Identify which cell holds the provided text, then report its [x, y] central coordinate. 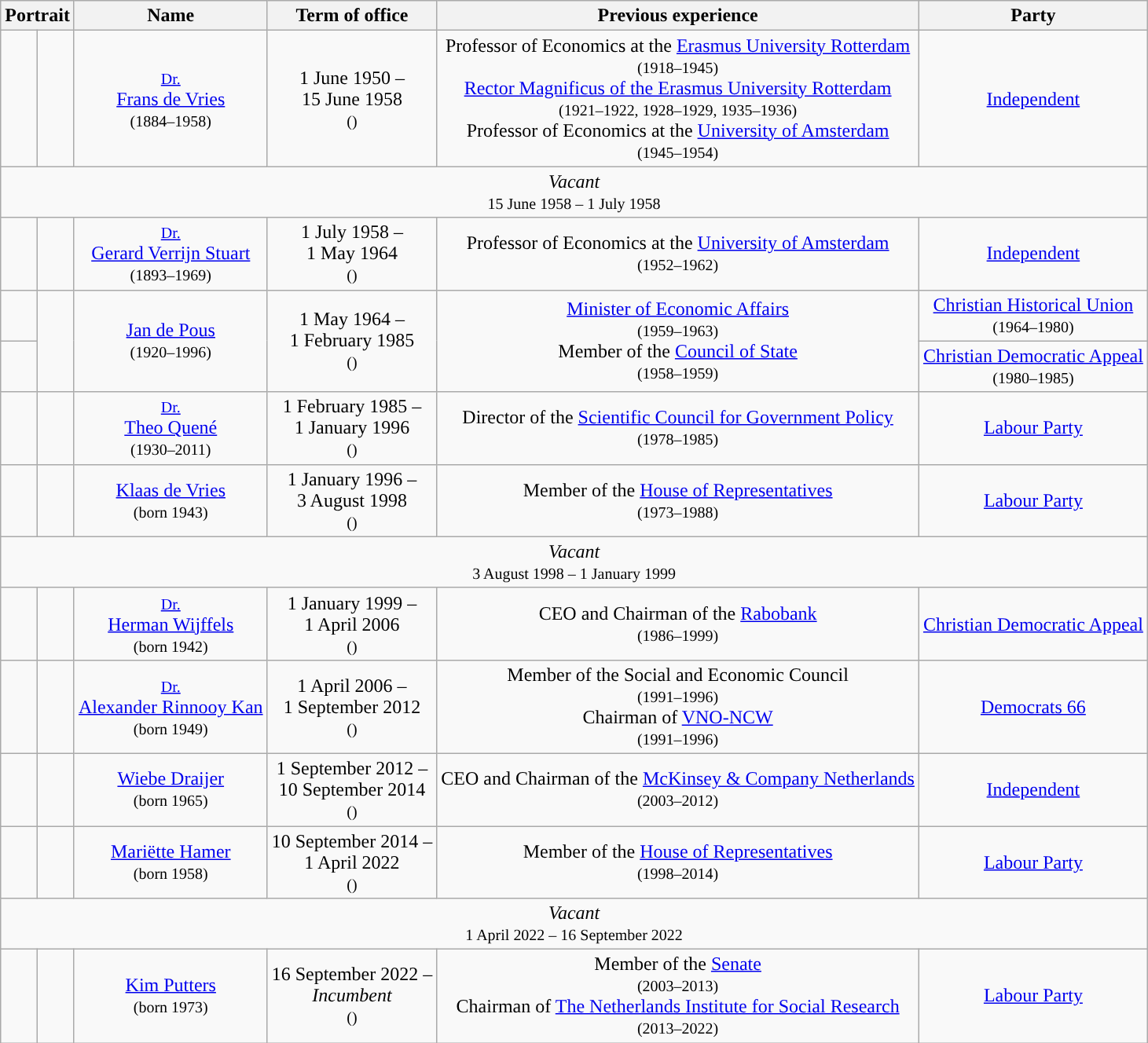
Dr. Gerard Verrijn Stuart (1893–1969) [171, 254]
Member of the House of Representatives (1973–1988) [678, 500]
Member of the House of Representatives (1998–2014) [678, 862]
Dr. Herman Wijffels (born 1942) [171, 624]
Party [1032, 16]
1 January 1999 – 1 April 2006 () [352, 624]
1 January 1996 – 3 August 1998 () [352, 500]
Portrait [38, 16]
Term of office [352, 16]
Democrats 66 [1032, 707]
Dr. Theo Quené (1930–2011) [171, 428]
Wiebe Draijer (born 1965) [171, 789]
Previous experience [678, 16]
1 September 2012 – 10 September 2014 () [352, 789]
Vacant 1 April 2022 – 16 September 2022 [574, 924]
Kim Putters (born 1973) [171, 996]
Dr. Frans de Vries (1884–1958) [171, 99]
1 July 1958 – 1 May 1964 () [352, 254]
Klaas de Vries (born 1943) [171, 500]
Member of the Social and Economic Council (1991–1996) Chairman of VNO-NCW (1991–1996) [678, 707]
Name [171, 16]
CEO and Chairman of the McKinsey & Company Netherlands (2003–2012) [678, 789]
Jan de Pous (1920–1996) [171, 341]
Vacant 3 August 1998 – 1 January 1999 [574, 562]
Christian Democratic Appeal (1980–1985) [1032, 366]
Member of the Senate (2003–2013) Chairman of The Netherlands Institute for Social Research (2013–2022) [678, 996]
Minister of Economic Affairs (1959–1963) Member of the Council of State (1958–1959) [678, 341]
Dr. Alexander Rinnooy Kan (born 1949) [171, 707]
CEO and Chairman of the Rabobank (1986–1999) [678, 624]
1 February 1985 – 1 January 1996 () [352, 428]
Christian Democratic Appeal [1032, 624]
Christian Historical Union (1964–1980) [1032, 316]
1 June 1950 – 15 June 1958 () [352, 99]
10 September 2014 – 1 April 2022 () [352, 862]
1 May 1964 – 1 February 1985 () [352, 341]
Professor of Economics at the University of Amsterdam (1952–1962) [678, 254]
Director of the Scientific Council for Government Policy (1978–1985) [678, 428]
Mariëtte Hamer (born 1958) [171, 862]
1 April 2006 – 1 September 2012 () [352, 707]
Vacant 15 June 1958 – 1 July 1958 [574, 192]
16 September 2022 – Incumbent () [352, 996]
